Return [x, y] of the center of cell containing provided text 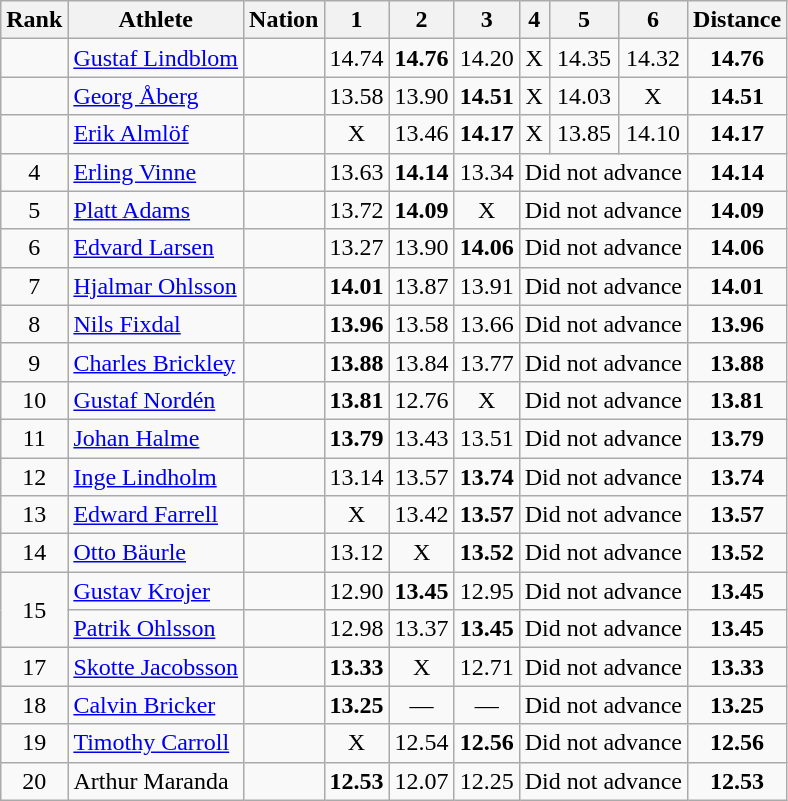
12 [34, 477]
17 [34, 667]
13.27 [356, 248]
15 [34, 610]
Patrik Ohlsson [156, 629]
Inge Lindholm [156, 477]
Arthur Maranda [156, 781]
Georg Åberg [156, 96]
14 [34, 553]
Rank [34, 20]
13.85 [584, 134]
13.46 [422, 134]
18 [34, 705]
13.66 [486, 324]
13.91 [486, 286]
Johan Halme [156, 438]
Erling Vinne [156, 172]
Hjalmar Ohlsson [156, 286]
11 [34, 438]
13.72 [356, 210]
Calvin Bricker [156, 705]
Platt Adams [156, 210]
Gustaf Lindblom [156, 58]
Gustaf Nordén [156, 400]
12.71 [486, 667]
12.98 [356, 629]
Nation [284, 20]
Timothy Carroll [156, 743]
Athlete [156, 20]
12.07 [422, 781]
12.54 [422, 743]
13.12 [356, 553]
19 [34, 743]
13.37 [422, 629]
14.20 [486, 58]
13.42 [422, 515]
1 [356, 20]
10 [34, 400]
2 [422, 20]
3 [486, 20]
13.14 [356, 477]
Charles Brickley [156, 362]
Otto Bäurle [156, 553]
9 [34, 362]
13.43 [422, 438]
13 [34, 515]
14.74 [356, 58]
12.76 [422, 400]
8 [34, 324]
Erik Almlöf [156, 134]
Nils Fixdal [156, 324]
12.90 [356, 591]
14.03 [584, 96]
13.34 [486, 172]
7 [34, 286]
Edward Farrell [156, 515]
Gustav Krojer [156, 591]
12.25 [486, 781]
20 [34, 781]
13.84 [422, 362]
12.95 [486, 591]
13.51 [486, 438]
14.10 [652, 134]
13.77 [486, 362]
Skotte Jacobsson [156, 667]
14.35 [584, 58]
13.87 [422, 286]
Edvard Larsen [156, 248]
13.63 [356, 172]
14.32 [652, 58]
Distance [738, 20]
